For the text-containing cell, return its midpoint in (X, Y) coordinate format. 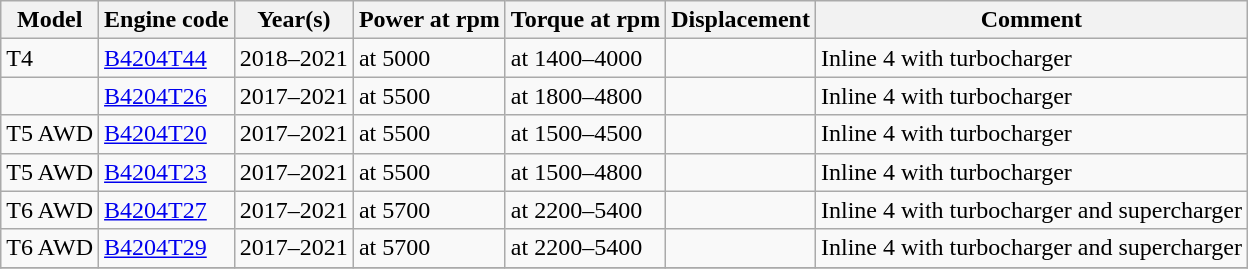
at 1800–4800 (585, 96)
Year(s) (294, 20)
2018–2021 (294, 58)
Model (50, 20)
at 5000 (429, 58)
T4 (50, 58)
Power at rpm (429, 20)
B4204T20 (167, 134)
B4204T27 (167, 210)
Engine code (167, 20)
Comment (1031, 20)
Torque at rpm (585, 20)
at 1400–4000 (585, 58)
B4204T29 (167, 248)
Displacement (741, 20)
B4204T44 (167, 58)
B4204T26 (167, 96)
B4204T23 (167, 172)
at 1500–4500 (585, 134)
at 1500–4800 (585, 172)
